Search for the cell housing the specified text and yield its (X, Y) center coordinate. 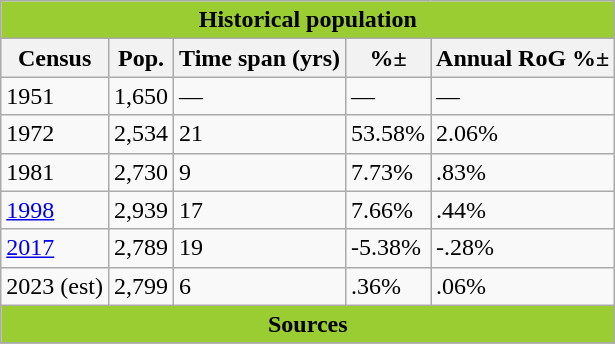
1,650 (140, 96)
Sources (308, 324)
53.58% (388, 134)
2,799 (140, 286)
Pop. (140, 58)
17 (260, 210)
Historical population (308, 20)
Annual RoG %± (523, 58)
2.06% (523, 134)
%± (388, 58)
Time span (yrs) (260, 58)
2,939 (140, 210)
.36% (388, 286)
1998 (55, 210)
.83% (523, 172)
-5.38% (388, 248)
-.28% (523, 248)
2,730 (140, 172)
9 (260, 172)
1981 (55, 172)
2,789 (140, 248)
2017 (55, 248)
.06% (523, 286)
7.66% (388, 210)
.44% (523, 210)
Census (55, 58)
1972 (55, 134)
2,534 (140, 134)
21 (260, 134)
6 (260, 286)
7.73% (388, 172)
19 (260, 248)
1951 (55, 96)
2023 (est) (55, 286)
